Search for the cell housing the specified text and yield its [x, y] center coordinate. 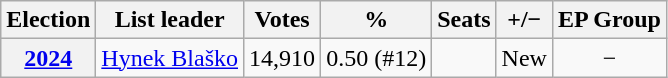
14,910 [282, 58]
Hynek Blaško [170, 58]
− [609, 58]
% [376, 20]
Seats [464, 20]
2024 [48, 58]
EP Group [609, 20]
Votes [282, 20]
0.50 (#12) [376, 58]
Election [48, 20]
New [524, 58]
List leader [170, 20]
+/− [524, 20]
